Identify which cell holds the provided text, then report its (X, Y) central coordinate. 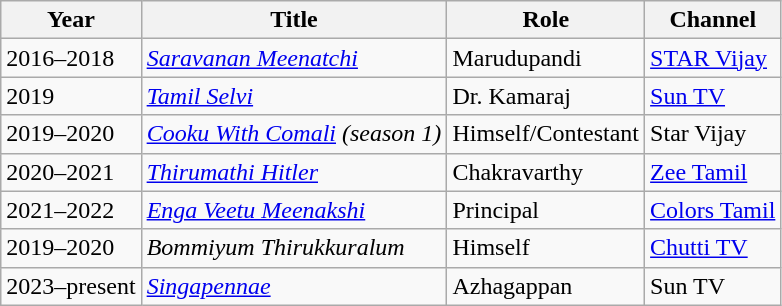
Saravanan Meenatchi (294, 58)
Title (294, 20)
Colors Tamil (713, 210)
Himself (546, 248)
Himself/Contestant (546, 134)
Zee Tamil (713, 172)
Marudupandi (546, 58)
Azhagappan (546, 286)
Principal (546, 210)
STAR Vijay (713, 58)
Tamil Selvi (294, 96)
Thirumathi Hitler (294, 172)
Chakravarthy (546, 172)
Dr. Kamaraj (546, 96)
Bommiyum Thirukkuralum (294, 248)
Role (546, 20)
2019 (71, 96)
Channel (713, 20)
Chutti TV (713, 248)
Year (71, 20)
Cooku With Comali (season 1) (294, 134)
2023–present (71, 286)
2020–2021 (71, 172)
Enga Veetu Meenakshi (294, 210)
2021–2022 (71, 210)
2016–2018 (71, 58)
Singapennae (294, 286)
Star Vijay (713, 134)
